Output the (X, Y) coordinate of the center of the cell containing the given text.  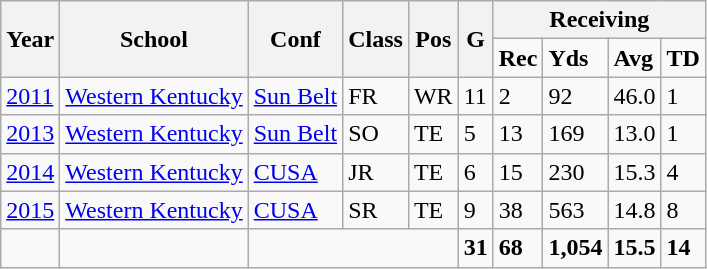
2013 (30, 134)
JR (376, 172)
Rec (518, 58)
15.3 (634, 172)
92 (576, 96)
School (154, 39)
11 (476, 96)
Class (376, 39)
TD (683, 58)
68 (518, 248)
14 (683, 248)
2015 (30, 210)
46.0 (634, 96)
38 (518, 210)
Year (30, 39)
230 (576, 172)
15 (518, 172)
Yds (576, 58)
14.8 (634, 210)
Pos (433, 39)
563 (576, 210)
2 (518, 96)
1,054 (576, 248)
13.0 (634, 134)
5 (476, 134)
169 (576, 134)
G (476, 39)
6 (476, 172)
2014 (30, 172)
WR (433, 96)
13 (518, 134)
2011 (30, 96)
FR (376, 96)
Conf (295, 39)
15.5 (634, 248)
31 (476, 248)
SO (376, 134)
8 (683, 210)
SR (376, 210)
9 (476, 210)
Avg (634, 58)
4 (683, 172)
Receiving (599, 20)
